For the text-containing cell, return its midpoint in (x, y) coordinate format. 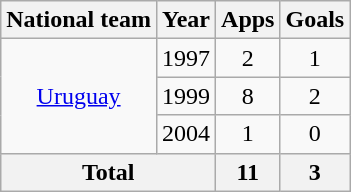
3 (315, 172)
1999 (186, 96)
Uruguay (79, 96)
National team (79, 20)
Goals (315, 20)
Apps (248, 20)
Year (186, 20)
1997 (186, 58)
Total (108, 172)
8 (248, 96)
2004 (186, 134)
0 (315, 134)
11 (248, 172)
